Pinpoint the cell where the given text exists, returning its (X, Y) midpoint coordinate. 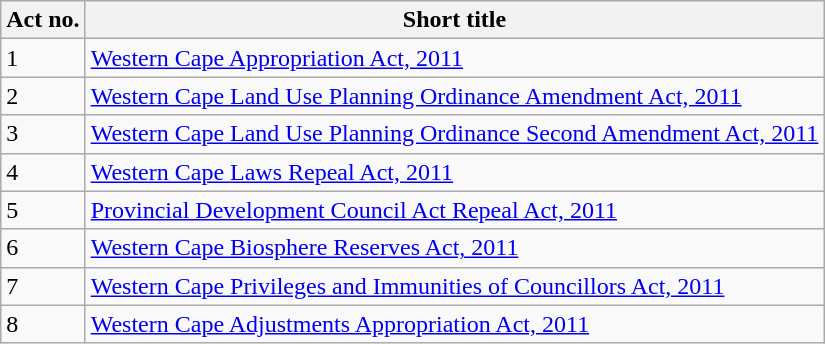
Western Cape Laws Repeal Act, 2011 (454, 172)
Western Cape Biosphere Reserves Act, 2011 (454, 248)
6 (43, 248)
5 (43, 210)
Western Cape Land Use Planning Ordinance Second Amendment Act, 2011 (454, 134)
Western Cape Land Use Planning Ordinance Amendment Act, 2011 (454, 96)
Act no. (43, 20)
8 (43, 324)
4 (43, 172)
Western Cape Adjustments Appropriation Act, 2011 (454, 324)
Western Cape Privileges and Immunities of Councillors Act, 2011 (454, 286)
Provincial Development Council Act Repeal Act, 2011 (454, 210)
3 (43, 134)
7 (43, 286)
Western Cape Appropriation Act, 2011 (454, 58)
Short title (454, 20)
2 (43, 96)
1 (43, 58)
